From the cell containing the given text, extract its center point as (x, y) coordinate. 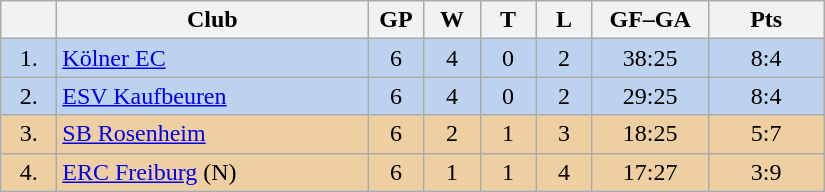
5:7 (766, 134)
L (564, 20)
GF–GA (650, 20)
GP (396, 20)
18:25 (650, 134)
3. (29, 134)
3 (564, 134)
Pts (766, 20)
W (452, 20)
T (508, 20)
1. (29, 58)
SB Rosenheim (212, 134)
2. (29, 96)
Kölner EC (212, 58)
ERC Freiburg (N) (212, 172)
17:27 (650, 172)
Club (212, 20)
4. (29, 172)
ESV Kaufbeuren (212, 96)
29:25 (650, 96)
3:9 (766, 172)
38:25 (650, 58)
